Locate the cell with the specified text and output its (X, Y) center coordinate. 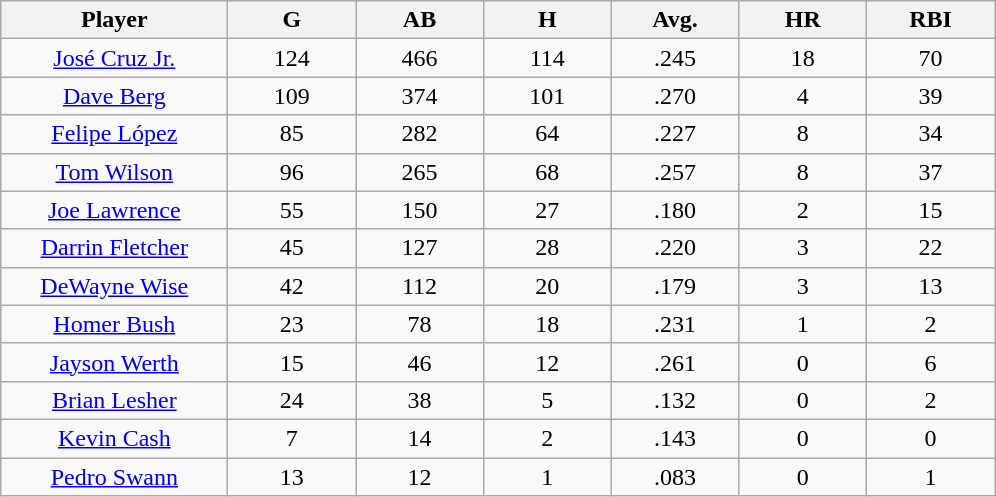
HR (803, 20)
96 (292, 172)
38 (420, 400)
265 (420, 172)
.083 (675, 477)
374 (420, 96)
.143 (675, 438)
24 (292, 400)
RBI (931, 20)
Jayson Werth (114, 362)
.180 (675, 210)
55 (292, 210)
Brian Lesher (114, 400)
.132 (675, 400)
Kevin Cash (114, 438)
466 (420, 58)
H (547, 20)
22 (931, 248)
.261 (675, 362)
.257 (675, 172)
127 (420, 248)
46 (420, 362)
39 (931, 96)
28 (547, 248)
Avg. (675, 20)
G (292, 20)
6 (931, 362)
DeWayne Wise (114, 286)
27 (547, 210)
.220 (675, 248)
109 (292, 96)
Tom Wilson (114, 172)
70 (931, 58)
Player (114, 20)
Joe Lawrence (114, 210)
101 (547, 96)
34 (931, 134)
124 (292, 58)
68 (547, 172)
112 (420, 286)
José Cruz Jr. (114, 58)
.270 (675, 96)
5 (547, 400)
37 (931, 172)
20 (547, 286)
42 (292, 286)
282 (420, 134)
.227 (675, 134)
23 (292, 324)
Felipe López (114, 134)
.245 (675, 58)
85 (292, 134)
45 (292, 248)
.231 (675, 324)
114 (547, 58)
Pedro Swann (114, 477)
.179 (675, 286)
Homer Bush (114, 324)
Darrin Fletcher (114, 248)
150 (420, 210)
78 (420, 324)
64 (547, 134)
Dave Berg (114, 96)
AB (420, 20)
14 (420, 438)
7 (292, 438)
4 (803, 96)
